Find where the given text appears and provide that cell's center as [X, Y] coordinate. 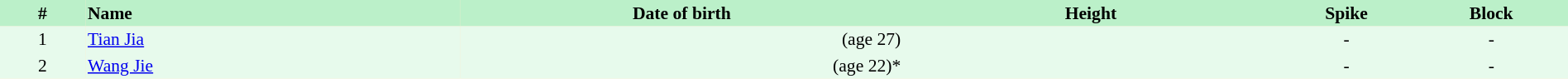
Tian Jia [273, 40]
(age 22)* [681, 66]
Name [273, 13]
2 [43, 66]
Spike [1346, 13]
Wang Jie [273, 66]
(age 27) [681, 40]
Height [1090, 13]
Block [1491, 13]
Date of birth [681, 13]
# [43, 13]
1 [43, 40]
